Output the [x, y] coordinate of the center of the cell containing the given text.  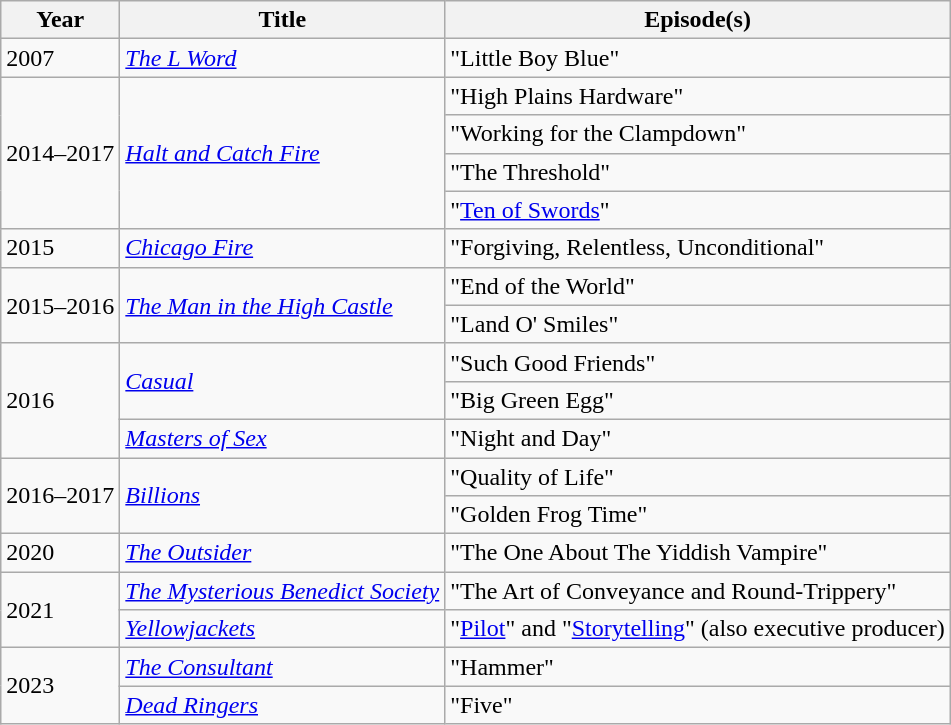
Chicago Fire [282, 248]
Episode(s) [698, 20]
Year [60, 20]
"Big Green Egg" [698, 400]
2023 [60, 686]
"The Threshold" [698, 172]
"Hammer" [698, 667]
2016 [60, 400]
Billions [282, 496]
2016–2017 [60, 496]
2007 [60, 58]
"High Plains Hardware" [698, 96]
Yellowjackets [282, 629]
"Little Boy Blue" [698, 58]
"End of the World" [698, 286]
"Golden Frog Time" [698, 515]
The Mysterious Benedict Society [282, 591]
The Man in the High Castle [282, 305]
Dead Ringers [282, 705]
Casual [282, 381]
2015–2016 [60, 305]
Halt and Catch Fire [282, 153]
2014–2017 [60, 153]
Masters of Sex [282, 438]
The Outsider [282, 553]
"Working for the Clampdown" [698, 134]
"Such Good Friends" [698, 362]
The Consultant [282, 667]
"The One About The Yiddish Vampire" [698, 553]
"Pilot" and "Storytelling" (also executive producer) [698, 629]
2015 [60, 248]
2021 [60, 610]
"Ten of Swords" [698, 210]
"Five" [698, 705]
Title [282, 20]
"Night and Day" [698, 438]
"Forgiving, Relentless, Unconditional" [698, 248]
"Quality of Life" [698, 477]
2020 [60, 553]
The L Word [282, 58]
"Land O' Smiles" [698, 324]
"The Art of Conveyance and Round-Trippery" [698, 591]
